Capture the cell that displays the provided text and extract its [x, y] central coordinate. 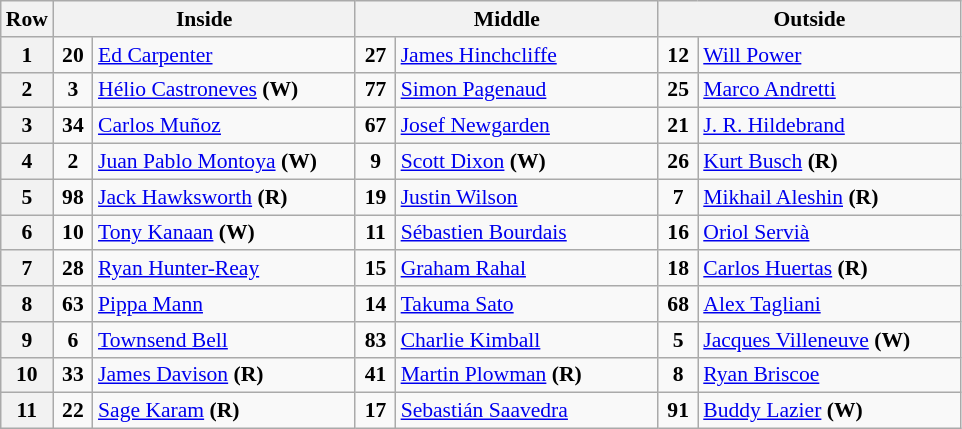
Marco Andretti [829, 90]
Martin Plowman (R) [527, 375]
Outside [810, 19]
Ryan Briscoe [829, 375]
18 [678, 269]
20 [73, 55]
Charlie Kimball [527, 340]
63 [73, 304]
33 [73, 375]
Simon Pagenaud [527, 90]
Will Power [829, 55]
Oriol Servià [829, 233]
77 [375, 90]
Middle [506, 19]
Buddy Lazier (W) [829, 411]
41 [375, 375]
14 [375, 304]
21 [678, 126]
Inside [204, 19]
Josef Newgarden [527, 126]
J. R. Hildebrand [829, 126]
Graham Rahal [527, 269]
Row [27, 19]
22 [73, 411]
16 [678, 233]
Kurt Busch (R) [829, 162]
Mikhail Aleshin (R) [829, 197]
James Davison (R) [224, 375]
Carlos Muñoz [224, 126]
James Hinchcliffe [527, 55]
12 [678, 55]
15 [375, 269]
91 [678, 411]
34 [73, 126]
Hélio Castroneves (W) [224, 90]
Ed Carpenter [224, 55]
Tony Kanaan (W) [224, 233]
4 [27, 162]
67 [375, 126]
Jacques Villeneuve (W) [829, 340]
83 [375, 340]
68 [678, 304]
Ryan Hunter-Reay [224, 269]
Justin Wilson [527, 197]
27 [375, 55]
Takuma Sato [527, 304]
Sébastien Bourdais [527, 233]
Sebastián Saavedra [527, 411]
19 [375, 197]
Townsend Bell [224, 340]
1 [27, 55]
Alex Tagliani [829, 304]
Sage Karam (R) [224, 411]
17 [375, 411]
25 [678, 90]
Juan Pablo Montoya (W) [224, 162]
Jack Hawksworth (R) [224, 197]
Scott Dixon (W) [527, 162]
Pippa Mann [224, 304]
26 [678, 162]
98 [73, 197]
28 [73, 269]
Carlos Huertas (R) [829, 269]
